Capture the cell that displays the provided text and extract its [x, y] central coordinate. 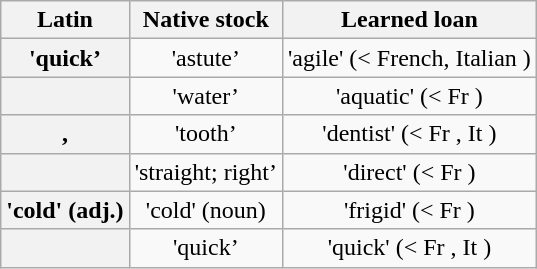
'cold' (adj.) [65, 210]
, [65, 134]
Native stock [206, 20]
'direct' (< Fr ) [410, 172]
'cold' (noun) [206, 210]
'frigid' (< Fr ) [410, 210]
Latin [65, 20]
'aquatic' (< Fr ) [410, 96]
'dentist' (< Fr , It ) [410, 134]
'astute’ [206, 58]
'water’ [206, 96]
Learned loan [410, 20]
'quick' (< Fr , It ) [410, 248]
'straight; right’ [206, 172]
'tooth’ [206, 134]
'agile' (< French, Italian ) [410, 58]
